For the text-containing cell, return its midpoint in [X, Y] coordinate format. 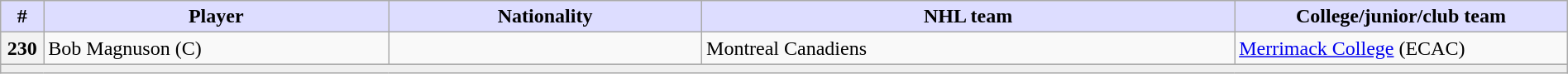
Montreal Canadiens [968, 48]
Merrimack College (ECAC) [1401, 48]
230 [22, 48]
# [22, 17]
Bob Magnuson (C) [217, 48]
Player [217, 17]
College/junior/club team [1401, 17]
NHL team [968, 17]
Nationality [546, 17]
